From the cell containing the given text, extract its center point as (X, Y) coordinate. 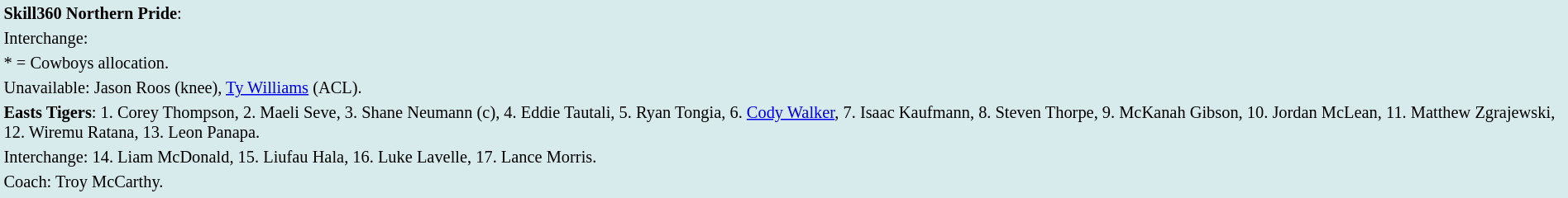
Interchange: 14. Liam McDonald, 15. Liufau Hala, 16. Luke Lavelle, 17. Lance Morris. (784, 157)
* = Cowboys allocation. (784, 63)
Coach: Troy McCarthy. (784, 181)
Skill360 Northern Pride: (784, 13)
Interchange: (784, 38)
Unavailable: Jason Roos (knee), Ty Williams (ACL). (784, 87)
